Provide the (X, Y) coordinate of the cell's center where the given text is located.  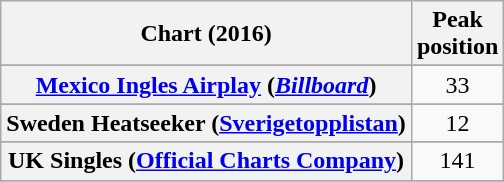
UK Singles (Official Charts Company) (206, 161)
12 (457, 123)
Sweden Heatseeker (Sverigetopplistan) (206, 123)
Mexico Ingles Airplay (Billboard) (206, 85)
33 (457, 85)
Chart (2016) (206, 34)
141 (457, 161)
Peakposition (457, 34)
